Determine the [x, y] coordinate at the center of the cell enclosing the given text.  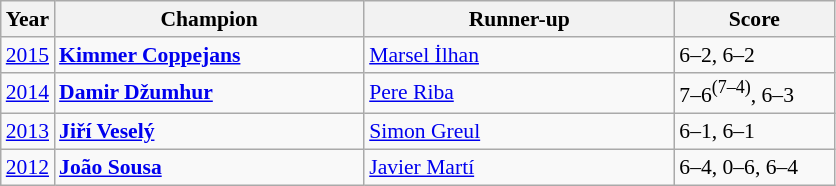
2014 [28, 92]
7–6(7–4), 6–3 [754, 92]
6–2, 6–2 [754, 55]
Runner-up [519, 19]
Marsel İlhan [519, 55]
6–4, 0–6, 6–4 [754, 167]
2013 [28, 132]
Simon Greul [519, 132]
Year [28, 19]
2015 [28, 55]
Jiří Veselý [209, 132]
Champion [209, 19]
João Sousa [209, 167]
Pere Riba [519, 92]
Score [754, 19]
2012 [28, 167]
Damir Džumhur [209, 92]
6–1, 6–1 [754, 132]
Kimmer Coppejans [209, 55]
Javier Martí [519, 167]
